Locate the cell with the specified text and output its [X, Y] center coordinate. 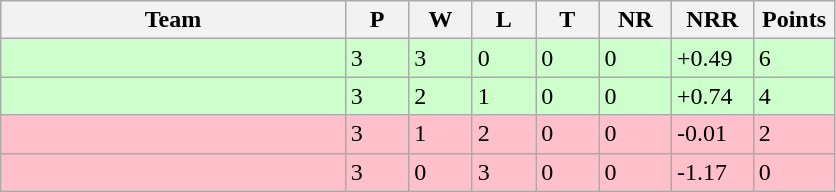
-1.17 [713, 172]
P [376, 20]
-0.01 [713, 134]
T [568, 20]
W [440, 20]
4 [794, 96]
Points [794, 20]
NRR [713, 20]
+0.49 [713, 58]
+0.74 [713, 96]
Team [174, 20]
6 [794, 58]
NR [636, 20]
L [504, 20]
